Determine the [X, Y] coordinate at the center of the cell enclosing the given text.  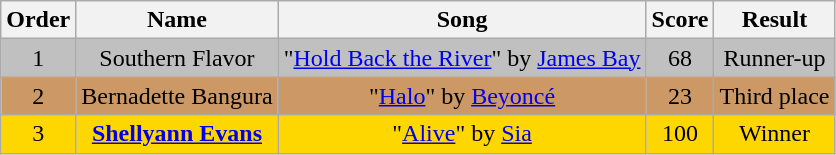
Shellyann Evans [177, 134]
Order [38, 20]
"Alive" by Sia [462, 134]
Winner [774, 134]
Score [680, 20]
2 [38, 96]
"Halo" by Beyoncé [462, 96]
100 [680, 134]
Song [462, 20]
1 [38, 58]
3 [38, 134]
Third place [774, 96]
"Hold Back the River" by James Bay [462, 58]
Bernadette Bangura [177, 96]
Name [177, 20]
23 [680, 96]
Result [774, 20]
Southern Flavor [177, 58]
Runner-up [774, 58]
68 [680, 58]
